Find where the given text appears and provide that cell's center as (x, y) coordinate. 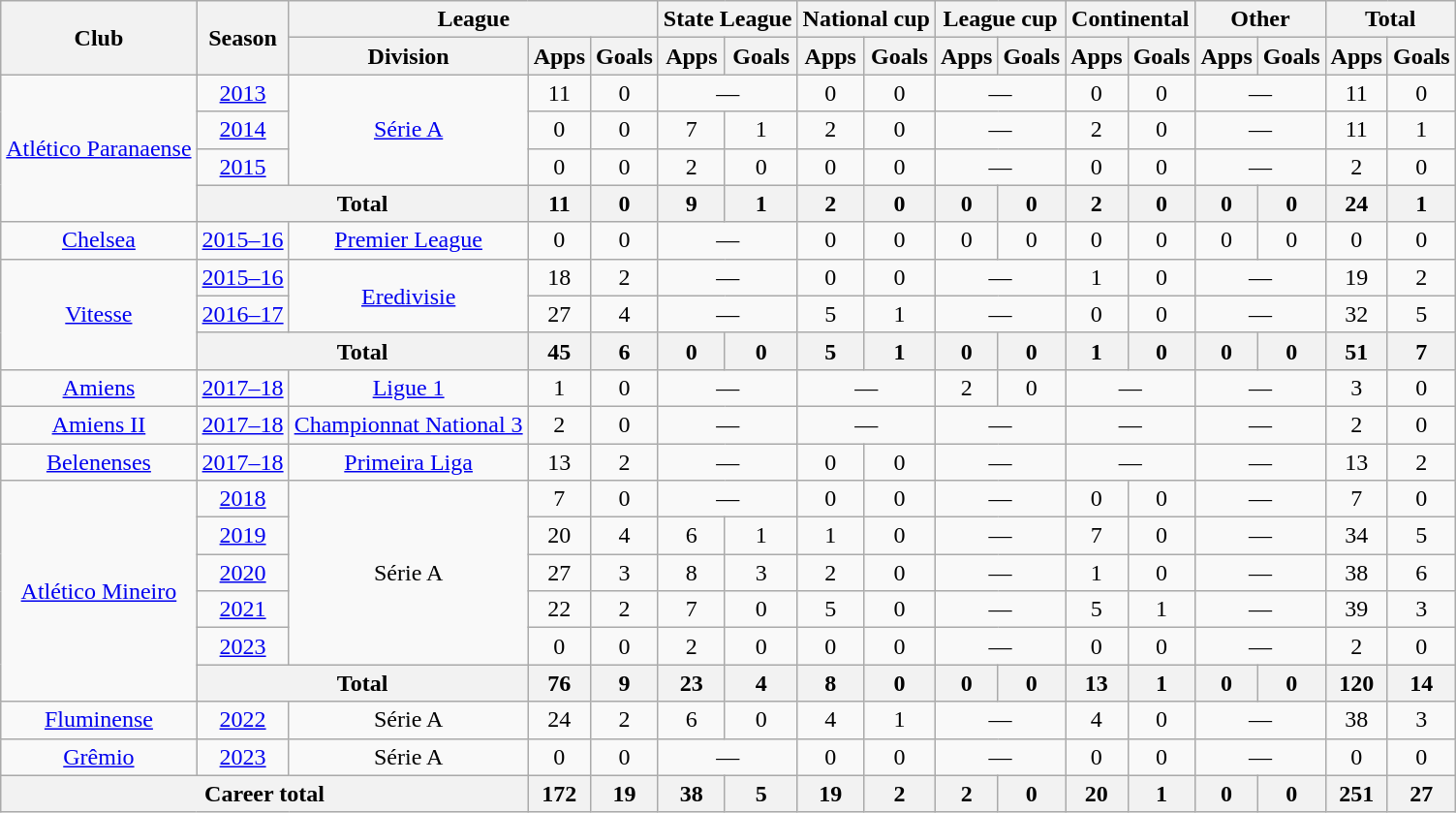
18 (559, 277)
Eredivisie (409, 296)
39 (1356, 610)
Fluminense (99, 720)
Grêmio (99, 757)
League (473, 19)
14 (1421, 683)
51 (1356, 351)
120 (1356, 683)
Vitesse (99, 314)
34 (1356, 536)
Primeira Liga (409, 462)
Championnat National 3 (409, 424)
Season (242, 38)
Chelsea (99, 240)
2016–17 (242, 314)
76 (559, 683)
Atlético Paranaense (99, 148)
League cup (1000, 19)
2019 (242, 536)
Career total (264, 794)
32 (1356, 314)
2021 (242, 610)
2018 (242, 499)
Continental (1131, 19)
45 (559, 351)
Belenenses (99, 462)
251 (1356, 794)
23 (692, 683)
Atlético Mineiro (99, 591)
2022 (242, 720)
2015 (242, 167)
Other (1260, 19)
Amiens II (99, 424)
22 (559, 610)
Amiens (99, 388)
2013 (242, 93)
State League (728, 19)
National cup (866, 19)
Division (409, 56)
2020 (242, 573)
Club (99, 38)
Ligue 1 (409, 388)
2014 (242, 130)
Premier League (409, 240)
172 (559, 794)
